Pinpoint the cell where the given text exists, returning its (X, Y) midpoint coordinate. 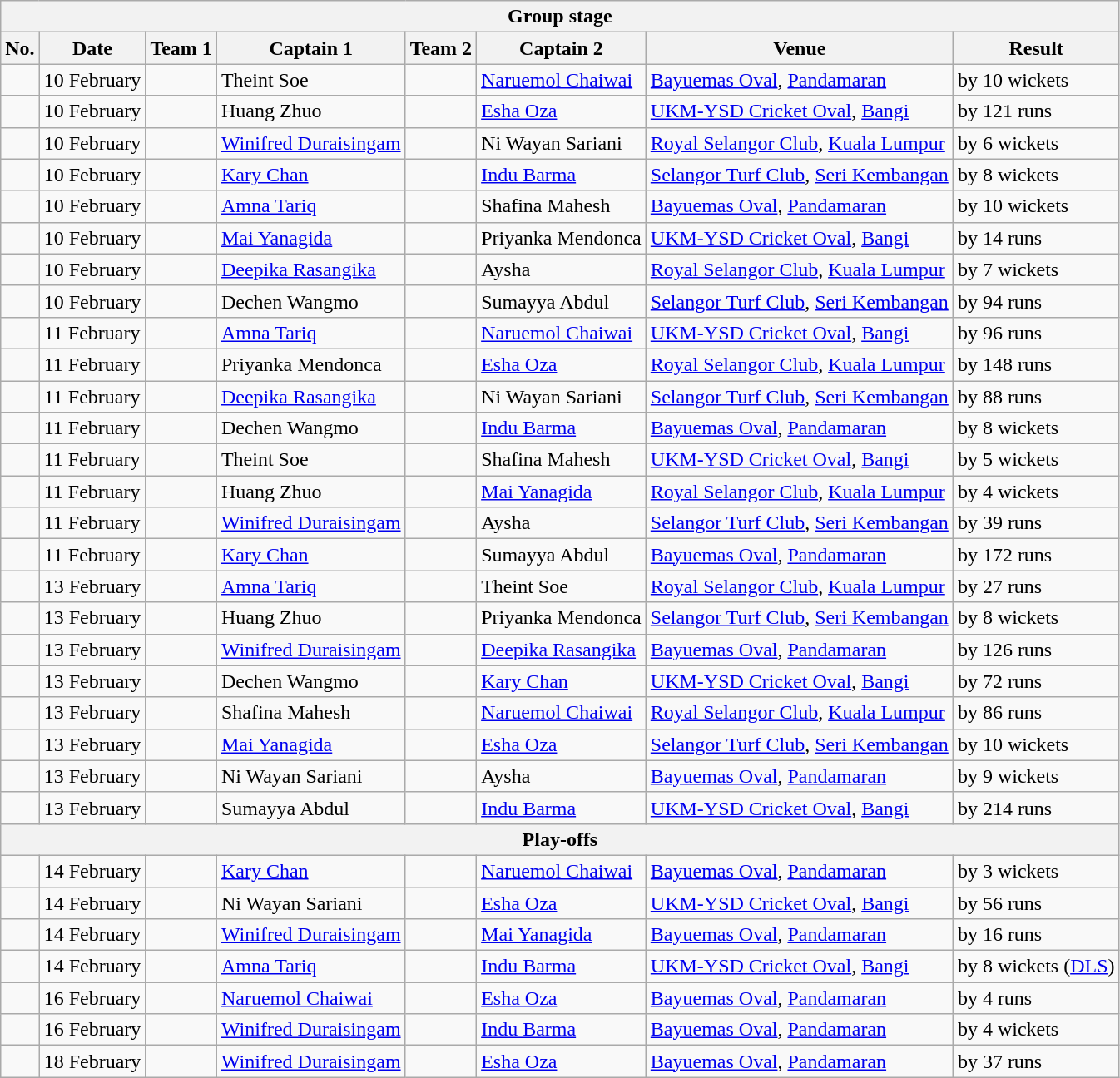
by 39 runs (1036, 523)
Team 1 (181, 48)
by 88 runs (1036, 397)
by 126 runs (1036, 650)
Captain 1 (311, 48)
by 72 runs (1036, 681)
Play-offs (560, 839)
Team 2 (441, 48)
by 27 runs (1036, 586)
Captain 2 (562, 48)
by 214 runs (1036, 808)
by 86 runs (1036, 713)
by 16 runs (1036, 935)
18 February (92, 1061)
by 6 wickets (1036, 143)
by 56 runs (1036, 902)
by 148 runs (1036, 364)
Date (92, 48)
by 121 runs (1036, 111)
by 14 runs (1036, 238)
by 37 runs (1036, 1061)
by 8 wickets (DLS) (1036, 967)
No. (20, 48)
Result (1036, 48)
by 94 runs (1036, 301)
by 7 wickets (1036, 269)
by 96 runs (1036, 333)
Venue (799, 48)
by 5 wickets (1036, 460)
by 172 runs (1036, 555)
by 9 wickets (1036, 776)
by 4 runs (1036, 998)
by 3 wickets (1036, 871)
Group stage (560, 17)
